Pinpoint the cell where the given text exists, returning its [X, Y] midpoint coordinate. 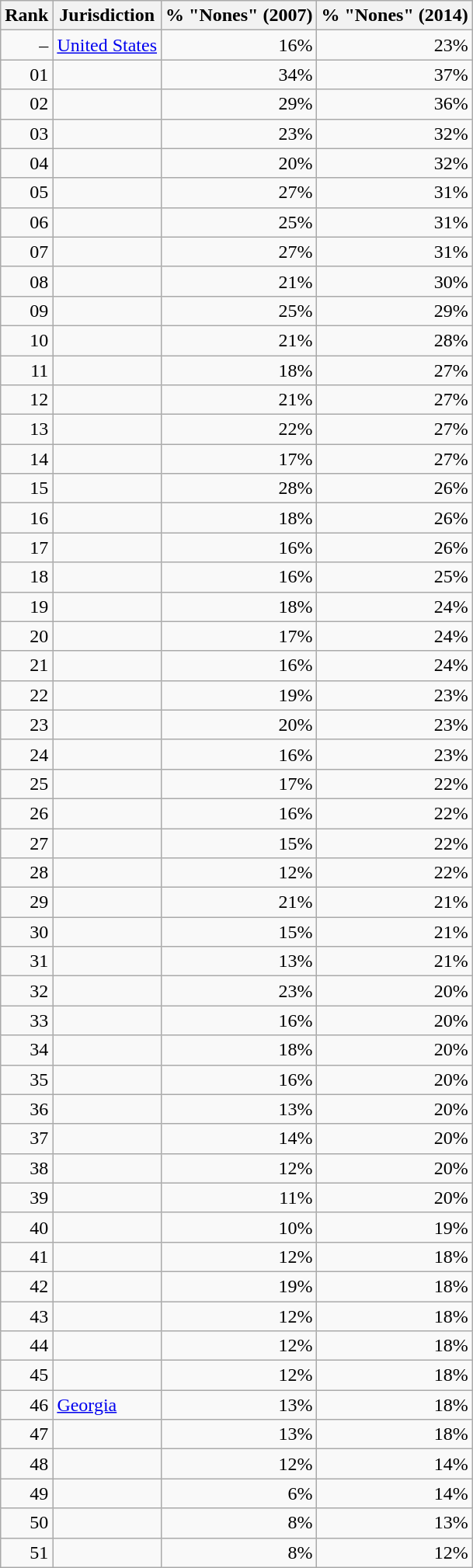
12 [26, 400]
13 [26, 429]
05 [26, 193]
11% [239, 1198]
15 [26, 488]
6% [239, 1493]
21 [26, 666]
United States [107, 45]
48 [26, 1464]
10 [26, 340]
31 [26, 961]
20 [26, 636]
25 [26, 784]
41 [26, 1257]
26 [26, 813]
Georgia [107, 1405]
36 [26, 1109]
18 [26, 577]
42 [26, 1286]
37% [395, 75]
28 [26, 873]
47 [26, 1434]
36% [395, 104]
30% [395, 281]
01 [26, 75]
10% [239, 1227]
34% [239, 75]
Rank [26, 16]
14 [26, 459]
27 [26, 843]
35 [26, 1080]
08 [26, 281]
02 [26, 104]
32 [26, 991]
Jurisdiction [107, 16]
23 [26, 725]
16 [26, 518]
51 [26, 1552]
46 [26, 1405]
07 [26, 252]
22 [26, 695]
17 [26, 548]
39 [26, 1198]
37 [26, 1139]
30 [26, 932]
% "Nones" (2014) [395, 16]
19 [26, 607]
50 [26, 1523]
04 [26, 163]
43 [26, 1316]
– [26, 45]
34 [26, 1050]
45 [26, 1375]
38 [26, 1168]
11 [26, 370]
40 [26, 1227]
44 [26, 1346]
% "Nones" (2007) [239, 16]
24 [26, 754]
03 [26, 134]
09 [26, 311]
49 [26, 1493]
29 [26, 902]
33 [26, 1020]
06 [26, 222]
